Scan for the cell matching the given text and deliver its [x, y] coordinate at center. 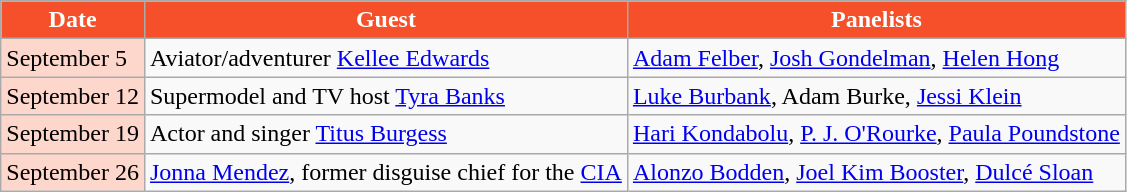
Alonzo Bodden, Joel Kim Booster, Dulcé Sloan [876, 172]
Hari Kondabolu, P. J. O'Rourke, Paula Poundstone [876, 134]
September 26 [73, 172]
Date [73, 20]
Actor and singer Titus Burgess [386, 134]
Adam Felber, Josh Gondelman, Helen Hong [876, 58]
Panelists [876, 20]
September 12 [73, 96]
Aviator/adventurer Kellee Edwards [386, 58]
September 5 [73, 58]
September 19 [73, 134]
Supermodel and TV host Tyra Banks [386, 96]
Jonna Mendez, former disguise chief for the CIA [386, 172]
Luke Burbank, Adam Burke, Jessi Klein [876, 96]
Guest [386, 20]
